Scan for the cell matching the given text and deliver its [X, Y] coordinate at center. 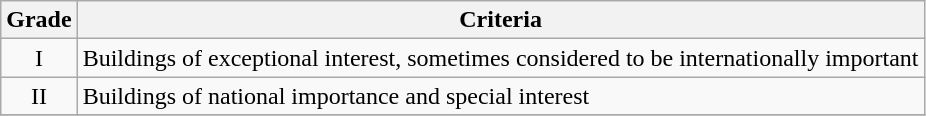
Criteria [500, 20]
Grade [39, 20]
Buildings of national importance and special interest [500, 96]
Buildings of exceptional interest, sometimes considered to be internationally important [500, 58]
II [39, 96]
I [39, 58]
